Capture the cell that displays the provided text and extract its [X, Y] central coordinate. 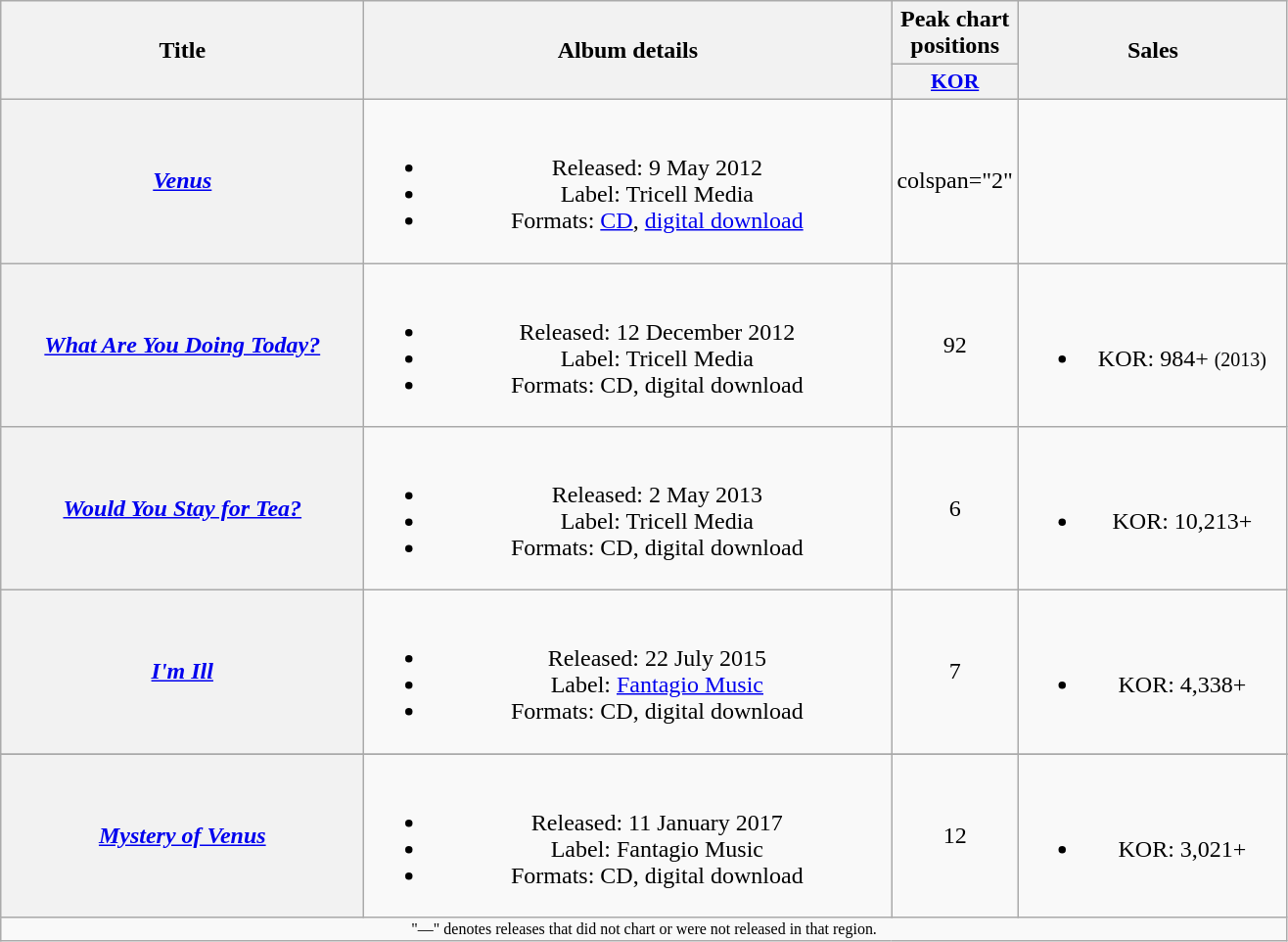
12 [955, 836]
KOR: 984+ (2013) [1153, 345]
KOR: 10,213+ [1153, 509]
7 [955, 672]
KOR [955, 82]
Venus [182, 180]
What Are You Doing Today? [182, 345]
Released: 11 January 2017Label: Fantagio MusicFormats: CD, digital download [628, 836]
Mystery of Venus [182, 836]
6 [955, 509]
Album details [628, 51]
Released: 12 December 2012Label: Tricell MediaFormats: CD, digital download [628, 345]
Released: 2 May 2013Label: Tricell MediaFormats: CD, digital download [628, 509]
Peak chart positions [955, 33]
Released: 22 July 2015Label: Fantagio MusicFormats: CD, digital download [628, 672]
"—" denotes releases that did not chart or were not released in that region. [644, 929]
KOR: 3,021+ [1153, 836]
92 [955, 345]
colspan="2" [955, 180]
KOR: 4,338+ [1153, 672]
Title [182, 51]
I'm Ill [182, 672]
Released: 9 May 2012Label: Tricell MediaFormats: CD, digital download [628, 180]
Would You Stay for Tea? [182, 509]
Sales [1153, 51]
